Output the (X, Y) coordinate of the center of the cell containing the given text.  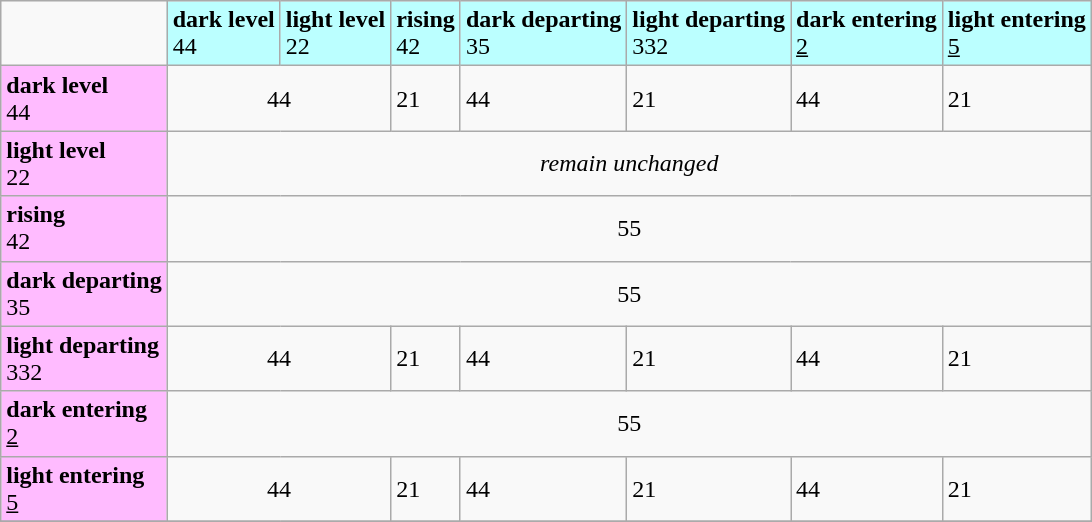
remain unchanged (629, 164)
